For the text-containing cell, return its midpoint in (x, y) coordinate format. 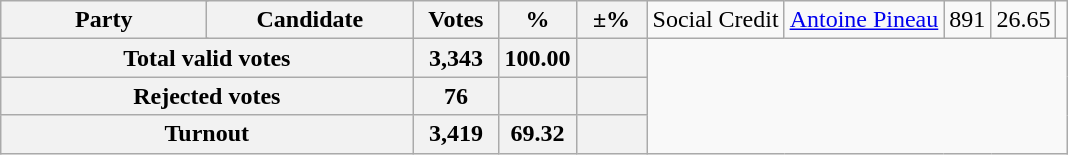
69.32 (538, 134)
26.65 (1024, 20)
3,343 (456, 58)
Social Credit (716, 20)
Candidate (310, 20)
76 (456, 96)
Party (104, 20)
Turnout (207, 134)
Antoine Pineau (864, 20)
±% (612, 20)
% (538, 20)
Total valid votes (207, 58)
891 (968, 20)
3,419 (456, 134)
Rejected votes (207, 96)
100.00 (538, 58)
Votes (456, 20)
